Determine the (X, Y) coordinate at the center of the cell enclosing the given text.  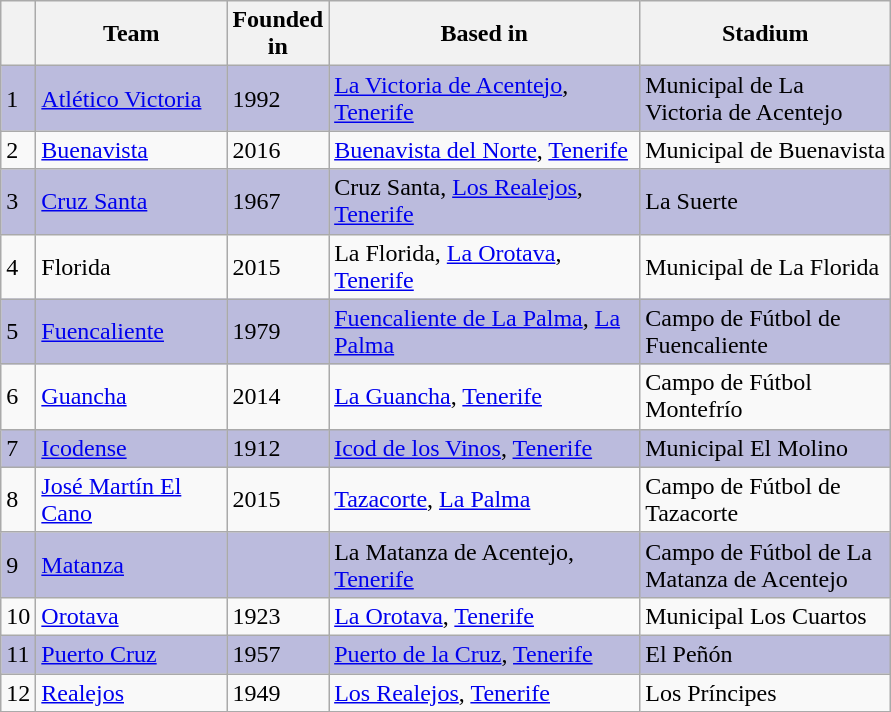
7 (18, 448)
Cruz Santa (132, 202)
Based in (484, 34)
1967 (278, 202)
Puerto Cruz (132, 654)
Tazacorte, La Palma (484, 500)
1 (18, 98)
3 (18, 202)
2014 (278, 396)
Buenavista del Norte, Tenerife (484, 150)
La Suerte (766, 202)
Orotava (132, 616)
1949 (278, 693)
Icod de los Vinos, Tenerife (484, 448)
11 (18, 654)
9 (18, 564)
5 (18, 332)
Cruz Santa, Los Realejos, Tenerife (484, 202)
2 (18, 150)
4 (18, 266)
Los Príncipes (766, 693)
Icodense (132, 448)
La Orotava, Tenerife (484, 616)
1979 (278, 332)
6 (18, 396)
Team (132, 34)
12 (18, 693)
Municipal de La Florida (766, 266)
2016 (278, 150)
Municipal de La Victoria de Acentejo (766, 98)
10 (18, 616)
Campo de Fútbol de Tazacorte (766, 500)
Campo de Fútbol Montefrío (766, 396)
Puerto de la Cruz, Tenerife (484, 654)
Stadium (766, 34)
Fuencaliente de La Palma, La Palma (484, 332)
Municipal El Molino (766, 448)
1957 (278, 654)
Los Realejos, Tenerife (484, 693)
Buenavista (132, 150)
1992 (278, 98)
Municipal Los Cuartos (766, 616)
1912 (278, 448)
La Matanza de Acentejo, Tenerife (484, 564)
Atlético Victoria (132, 98)
Municipal de Buenavista (766, 150)
La Victoria de Acentejo, Tenerife (484, 98)
José Martín El Cano (132, 500)
8 (18, 500)
Campo de Fútbol de Fuencaliente (766, 332)
Realejos (132, 693)
Guancha (132, 396)
Founded in (278, 34)
El Peñón (766, 654)
Matanza (132, 564)
Florida (132, 266)
Campo de Fútbol de La Matanza de Acentejo (766, 564)
1923 (278, 616)
La Florida, La Orotava, Tenerife (484, 266)
Fuencaliente (132, 332)
La Guancha, Tenerife (484, 396)
